Output the [X, Y] coordinate of the center of the cell containing the given text.  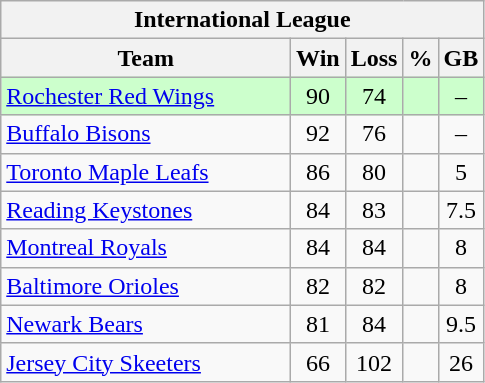
Baltimore Orioles [146, 286]
Reading Keystones [146, 210]
Newark Bears [146, 324]
Buffalo Bisons [146, 134]
International League [242, 20]
81 [318, 324]
GB [461, 58]
80 [374, 172]
74 [374, 96]
% [420, 58]
5 [461, 172]
66 [318, 362]
76 [374, 134]
Toronto Maple Leafs [146, 172]
Jersey City Skeeters [146, 362]
Montreal Royals [146, 248]
83 [374, 210]
90 [318, 96]
7.5 [461, 210]
Team [146, 58]
Loss [374, 58]
Win [318, 58]
92 [318, 134]
26 [461, 362]
86 [318, 172]
9.5 [461, 324]
102 [374, 362]
Rochester Red Wings [146, 96]
